Locate the cell with the specified text and output its (x, y) center coordinate. 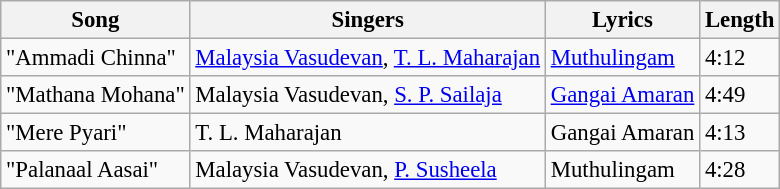
4:12 (740, 58)
4:13 (740, 133)
Lyrics (622, 20)
Song (96, 20)
Malaysia Vasudevan, S. P. Sailaja (368, 95)
Malaysia Vasudevan, T. L. Maharajan (368, 58)
"Palanaal Aasai" (96, 170)
4:28 (740, 170)
"Mere Pyari" (96, 133)
Singers (368, 20)
4:49 (740, 95)
"Mathana Mohana" (96, 95)
Length (740, 20)
T. L. Maharajan (368, 133)
"Ammadi Chinna" (96, 58)
Malaysia Vasudevan, P. Susheela (368, 170)
